Find where the given text appears and provide that cell's center as (x, y) coordinate. 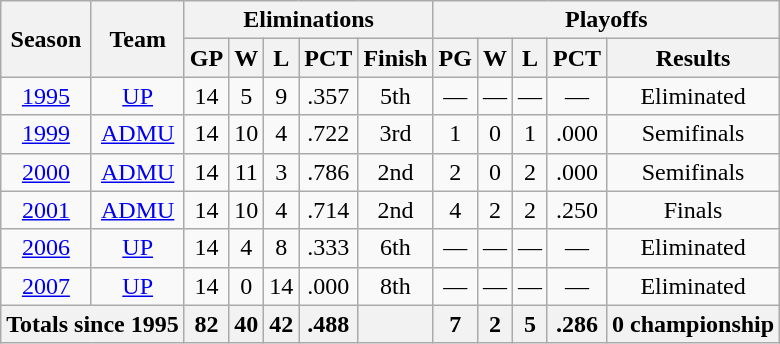
.714 (328, 210)
.286 (576, 324)
2000 (46, 172)
.357 (328, 96)
8th (396, 286)
1999 (46, 134)
Finals (694, 210)
3rd (396, 134)
GP (206, 58)
.786 (328, 172)
.722 (328, 134)
.250 (576, 210)
Finish (396, 58)
Playoffs (606, 20)
2006 (46, 248)
1995 (46, 96)
9 (282, 96)
5th (396, 96)
40 (246, 324)
Eliminations (308, 20)
Results (694, 58)
6th (396, 248)
11 (246, 172)
82 (206, 324)
3 (282, 172)
.333 (328, 248)
.488 (328, 324)
Totals since 1995 (93, 324)
7 (455, 324)
8 (282, 248)
PG (455, 58)
2001 (46, 210)
42 (282, 324)
Team (138, 39)
Season (46, 39)
0 championship (694, 324)
2007 (46, 286)
